Locate the cell with the specified text and output its (X, Y) center coordinate. 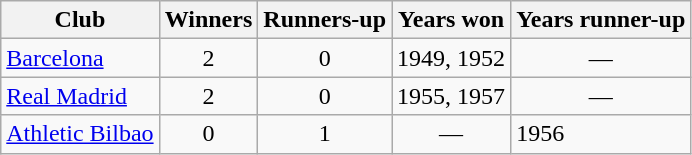
Winners (208, 20)
Athletic Bilbao (80, 134)
Club (80, 20)
Years runner-up (601, 20)
1949, 1952 (452, 58)
Years won (452, 20)
Runners-up (325, 20)
Barcelona (80, 58)
Real Madrid (80, 96)
1956 (601, 134)
1955, 1957 (452, 96)
1 (325, 134)
